Locate the cell with the specified text and output its (x, y) center coordinate. 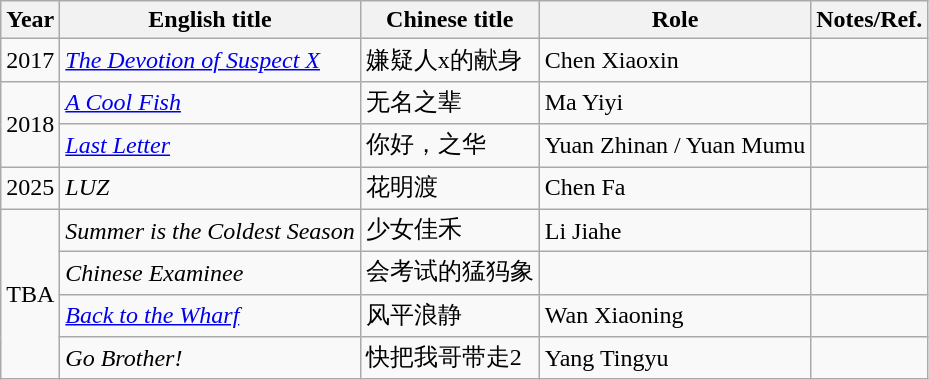
Wan Xiaoning (674, 316)
Yuan Zhinan / Yuan Mumu (674, 146)
A Cool Fish (210, 102)
Li Jiahe (674, 230)
花明渡 (450, 188)
风平浪静 (450, 316)
Last Letter (210, 146)
你好，之华 (450, 146)
Chen Xiaoxin (674, 60)
Ma Yiyi (674, 102)
The Devotion of Suspect X (210, 60)
Notes/Ref. (870, 20)
少女佳禾 (450, 230)
Chinese title (450, 20)
Chen Fa (674, 188)
Go Brother! (210, 358)
English title (210, 20)
无名之辈 (450, 102)
Year (30, 20)
2025 (30, 188)
Back to the Wharf (210, 316)
Yang Tingyu (674, 358)
Summer is the Coldest Season (210, 230)
2018 (30, 124)
快把我哥带走2 (450, 358)
Chinese Examinee (210, 274)
2017 (30, 60)
TBA (30, 294)
嫌疑人x的献身 (450, 60)
LUZ (210, 188)
会考试的猛犸象 (450, 274)
Role (674, 20)
